From the cell containing the given text, extract its center point as [x, y] coordinate. 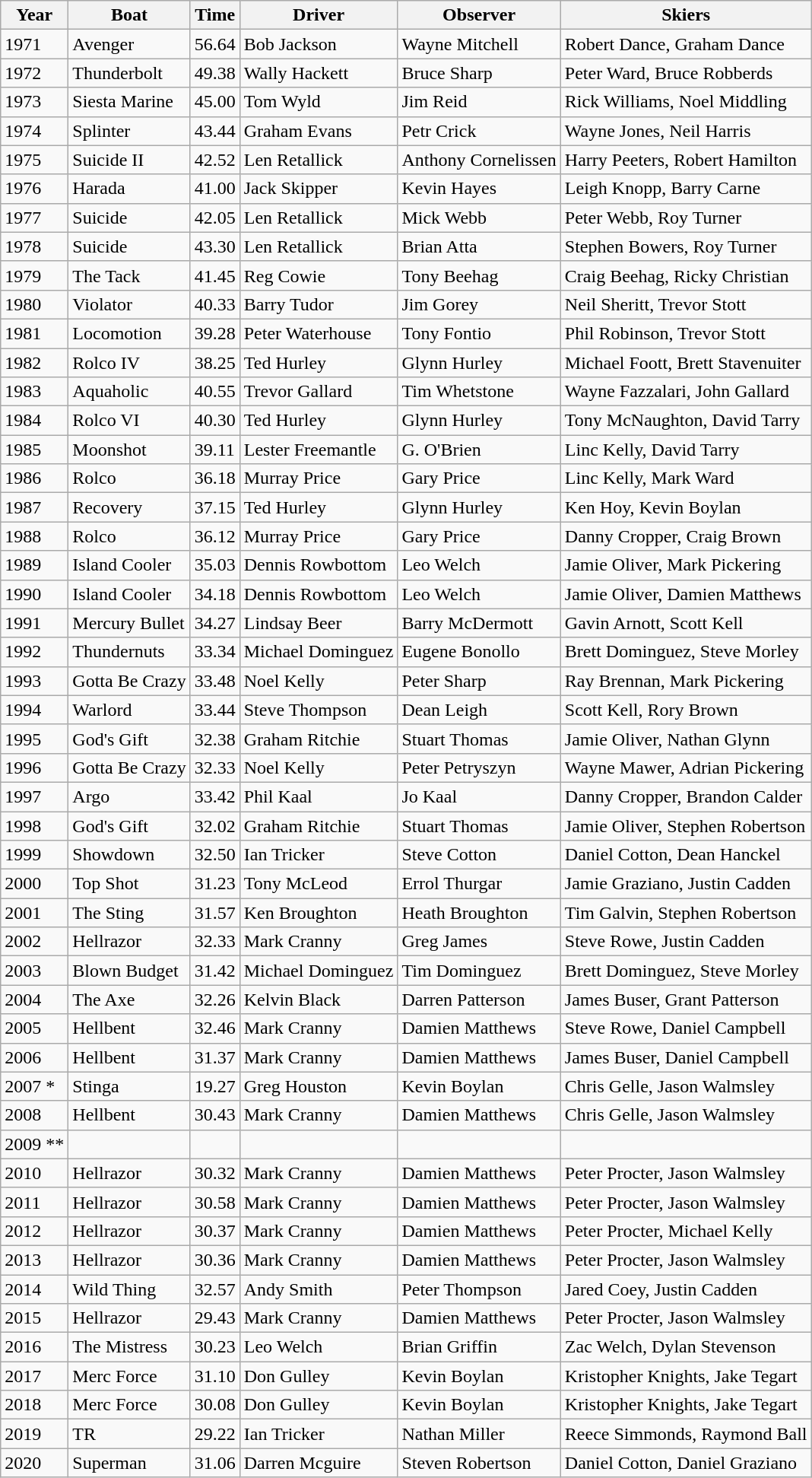
1991 [35, 623]
1972 [35, 73]
1990 [35, 594]
1980 [35, 304]
2003 [35, 971]
Wayne Jones, Neil Harris [686, 131]
Showdown [129, 855]
Jamie Graziano, Justin Cadden [686, 884]
2005 [35, 1028]
Wayne Fazzalari, John Gallard [686, 392]
Ken Hoy, Kevin Boylan [686, 507]
Michael Foott, Brett Stavenuiter [686, 363]
31.10 [214, 1376]
Year [35, 15]
Nathan Miller [479, 1434]
Peter Thompson [479, 1289]
Harry Peeters, Robert Hamilton [686, 160]
Gavin Arnott, Scott Kell [686, 623]
1998 [35, 825]
41.45 [214, 275]
Mercury Bullet [129, 623]
Heath Broughton [479, 913]
The Axe [129, 1000]
Avenger [129, 44]
56.64 [214, 44]
1979 [35, 275]
2018 [35, 1405]
1975 [35, 160]
Skiers [686, 15]
39.28 [214, 333]
1989 [35, 565]
2020 [35, 1463]
Thundernuts [129, 652]
30.58 [214, 1202]
Steven Robertson [479, 1463]
1996 [35, 768]
19.27 [214, 1086]
Recovery [129, 507]
2012 [35, 1231]
2010 [35, 1173]
2004 [35, 1000]
Peter Webb, Roy Turner [686, 218]
Phil Kaal [319, 796]
Jamie Oliver, Mark Pickering [686, 565]
Bruce Sharp [479, 73]
Rolco IV [129, 363]
1987 [35, 507]
1982 [35, 363]
Wayne Mitchell [479, 44]
1977 [35, 218]
1976 [35, 189]
Splinter [129, 131]
Jim Gorey [479, 304]
Siesta Marine [129, 102]
38.25 [214, 363]
33.48 [214, 681]
30.32 [214, 1173]
Leigh Knopp, Barry Carne [686, 189]
1997 [35, 796]
Linc Kelly, David Tarry [686, 450]
32.02 [214, 825]
42.05 [214, 218]
Scott Kell, Rory Brown [686, 710]
39.11 [214, 450]
2014 [35, 1289]
2015 [35, 1318]
1971 [35, 44]
43.44 [214, 131]
Boat [129, 15]
1985 [35, 450]
29.22 [214, 1434]
31.23 [214, 884]
35.03 [214, 565]
Time [214, 15]
Greg Houston [319, 1086]
Jack Skipper [319, 189]
G. O'Brien [479, 450]
33.34 [214, 652]
Trevor Gallard [319, 392]
Kevin Hayes [479, 189]
Ray Brennan, Mark Pickering [686, 681]
Andy Smith [319, 1289]
30.08 [214, 1405]
Steve Rowe, Justin Cadden [686, 942]
Jared Coey, Justin Cadden [686, 1289]
Daniel Cotton, Dean Hanckel [686, 855]
Tim Dominguez [479, 971]
Barry McDermott [479, 623]
Barry Tudor [319, 304]
Rick Williams, Noel Middling [686, 102]
2009 ** [35, 1144]
Wayne Mawer, Adrian Pickering [686, 768]
Dean Leigh [479, 710]
Suicide II [129, 160]
32.38 [214, 739]
1995 [35, 739]
Jamie Oliver, Stephen Robertson [686, 825]
2006 [35, 1057]
Tim Galvin, Stephen Robertson [686, 913]
36.18 [214, 478]
Linc Kelly, Mark Ward [686, 478]
30.43 [214, 1115]
2002 [35, 942]
Blown Budget [129, 971]
James Buser, Daniel Campbell [686, 1057]
Jamie Oliver, Nathan Glynn [686, 739]
Warlord [129, 710]
Jo Kaal [479, 796]
Greg James [479, 942]
Stinga [129, 1086]
1973 [35, 102]
43.30 [214, 246]
1978 [35, 246]
Daniel Cotton, Daniel Graziano [686, 1463]
1974 [35, 131]
Zac Welch, Dylan Stevenson [686, 1347]
1988 [35, 536]
Jamie Oliver, Damien Matthews [686, 594]
37.15 [214, 507]
The Tack [129, 275]
32.26 [214, 1000]
The Sting [129, 913]
Tony Fontio [479, 333]
Danny Cropper, Craig Brown [686, 536]
30.36 [214, 1260]
Neil Sheritt, Trevor Stott [686, 304]
1992 [35, 652]
Lindsay Beer [319, 623]
31.06 [214, 1463]
49.38 [214, 73]
Petr Crick [479, 131]
Tony McLeod [319, 884]
Brian Atta [479, 246]
Lester Freemantle [319, 450]
2000 [35, 884]
Tom Wyld [319, 102]
Wally Hackett [319, 73]
36.12 [214, 536]
Darren Patterson [479, 1000]
Top Shot [129, 884]
2019 [35, 1434]
Aquaholic [129, 392]
Kelvin Black [319, 1000]
Harada [129, 189]
Anthony Cornelissen [479, 160]
Peter Waterhouse [319, 333]
Peter Ward, Bruce Robberds [686, 73]
42.52 [214, 160]
2008 [35, 1115]
Tony Beehag [479, 275]
Ken Broughton [319, 913]
2007 * [35, 1086]
31.42 [214, 971]
32.50 [214, 855]
Steve Rowe, Daniel Campbell [686, 1028]
Moonshot [129, 450]
2001 [35, 913]
1986 [35, 478]
The Mistress [129, 1347]
Peter Sharp [479, 681]
32.57 [214, 1289]
40.30 [214, 421]
Peter Procter, Michael Kelly [686, 1231]
40.55 [214, 392]
Steve Thompson [319, 710]
Mick Webb [479, 218]
Thunderbolt [129, 73]
31.37 [214, 1057]
Robert Dance, Graham Dance [686, 44]
40.33 [214, 304]
Jim Reid [479, 102]
41.00 [214, 189]
Brian Griffin [479, 1347]
Errol Thurgar [479, 884]
Tony McNaughton, David Tarry [686, 421]
Driver [319, 15]
31.57 [214, 913]
Danny Cropper, Brandon Calder [686, 796]
1993 [35, 681]
2016 [35, 1347]
1981 [35, 333]
45.00 [214, 102]
Rolco VI [129, 421]
2013 [35, 1260]
32.46 [214, 1028]
Bob Jackson [319, 44]
33.44 [214, 710]
Graham Evans [319, 131]
29.43 [214, 1318]
James Buser, Grant Patterson [686, 1000]
1983 [35, 392]
33.42 [214, 796]
Locomotion [129, 333]
Wild Thing [129, 1289]
Reg Cowie [319, 275]
30.37 [214, 1231]
Eugene Bonollo [479, 652]
Darren Mcguire [319, 1463]
1994 [35, 710]
34.18 [214, 594]
2017 [35, 1376]
1999 [35, 855]
2011 [35, 1202]
Observer [479, 15]
TR [129, 1434]
Stephen Bowers, Roy Turner [686, 246]
Craig Beehag, Ricky Christian [686, 275]
34.27 [214, 623]
Peter Petryszyn [479, 768]
Superman [129, 1463]
Violator [129, 304]
Steve Cotton [479, 855]
Reece Simmonds, Raymond Ball [686, 1434]
Tim Whetstone [479, 392]
Phil Robinson, Trevor Stott [686, 333]
Argo [129, 796]
30.23 [214, 1347]
1984 [35, 421]
